Identify which cell holds the provided text, then report its [x, y] central coordinate. 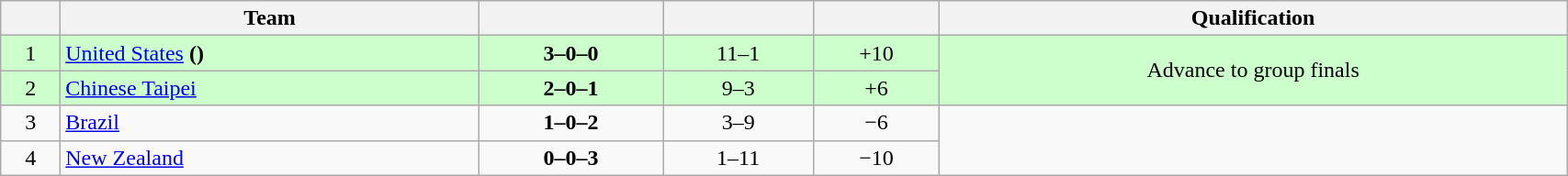
1–11 [739, 158]
4 [31, 158]
New Zealand [270, 158]
Qualification [1253, 18]
3–0–0 [570, 53]
−10 [876, 158]
3 [31, 123]
−6 [876, 123]
United States () [270, 53]
Chinese Taipei [270, 88]
+6 [876, 88]
0–0–3 [570, 158]
Team [270, 18]
Advance to group finals [1253, 71]
2–0–1 [570, 88]
Brazil [270, 123]
1–0–2 [570, 123]
2 [31, 88]
1 [31, 53]
+10 [876, 53]
11–1 [739, 53]
3–9 [739, 123]
9–3 [739, 88]
